Output the [X, Y] coordinate of the center of the cell containing the given text.  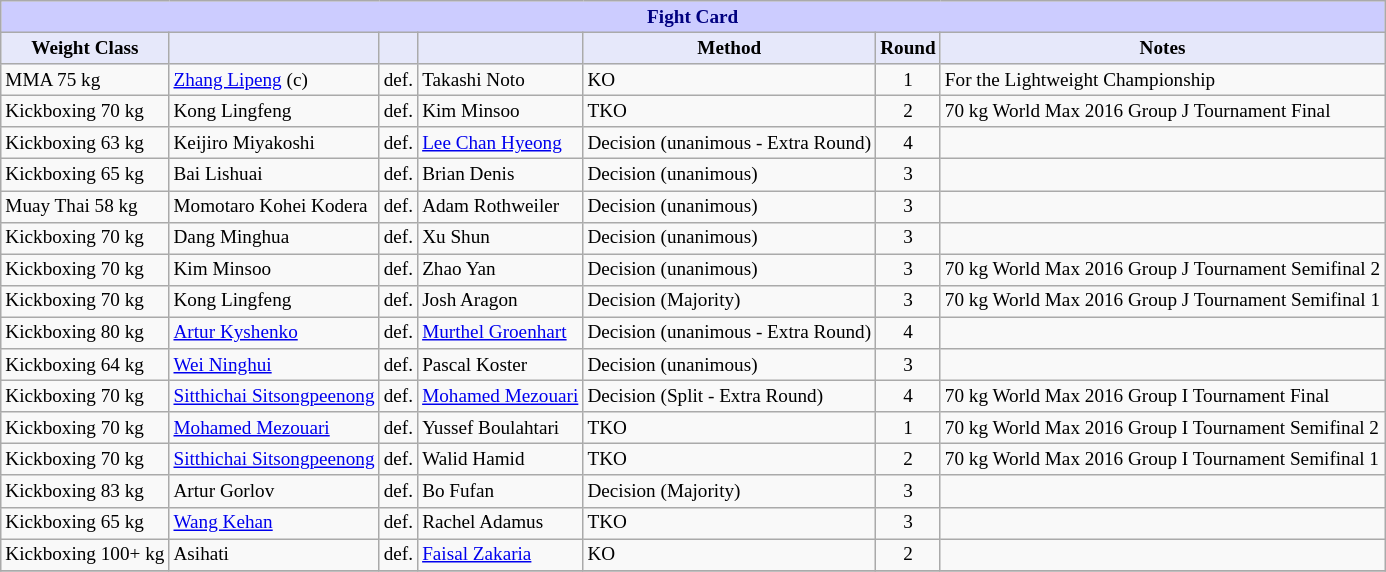
Kickboxing 63 kg [85, 143]
70 kg World Max 2016 Group I Tournament Final [1162, 396]
70 kg World Max 2016 Group J Tournament Semifinal 1 [1162, 301]
Rachel Adamus [500, 523]
Kickboxing 80 kg [85, 333]
Zhang Lipeng (c) [274, 80]
Weight Class [85, 48]
Brian Denis [500, 175]
Walid Hamid [500, 460]
Artur Gorlov [274, 491]
Method [730, 48]
Round [908, 48]
For the Lightweight Championship [1162, 80]
Wei Ninghui [274, 365]
Murthel Groenhart [500, 333]
Kickboxing 83 kg [85, 491]
Takashi Noto [500, 80]
Muay Thai 58 kg [85, 206]
Xu Shun [500, 238]
MMA 75 kg [85, 80]
70 kg World Max 2016 Group I Tournament Semifinal 1 [1162, 460]
Asihati [274, 554]
Faisal Zakaria [500, 554]
Bai Lishuai [274, 175]
Kickboxing 100+ kg [85, 554]
Dang Minghua [274, 238]
Yussef Boulahtari [500, 428]
Decision (Split - Extra Round) [730, 396]
Lee Chan Hyeong [500, 143]
Wang Kehan [274, 523]
70 kg World Max 2016 Group I Tournament Semifinal 2 [1162, 428]
Momotaro Kohei Kodera [274, 206]
Pascal Koster [500, 365]
Artur Kyshenko [274, 333]
70 kg World Max 2016 Group J Tournament Final [1162, 111]
70 kg World Max 2016 Group J Tournament Semifinal 2 [1162, 270]
Notes [1162, 48]
Josh Aragon [500, 301]
Fight Card [693, 17]
Kickboxing 64 kg [85, 365]
Zhao Yan [500, 270]
Adam Rothweiler [500, 206]
Keijiro Miyakoshi [274, 143]
Bo Fufan [500, 491]
